Identify which cell holds the provided text, then report its [x, y] central coordinate. 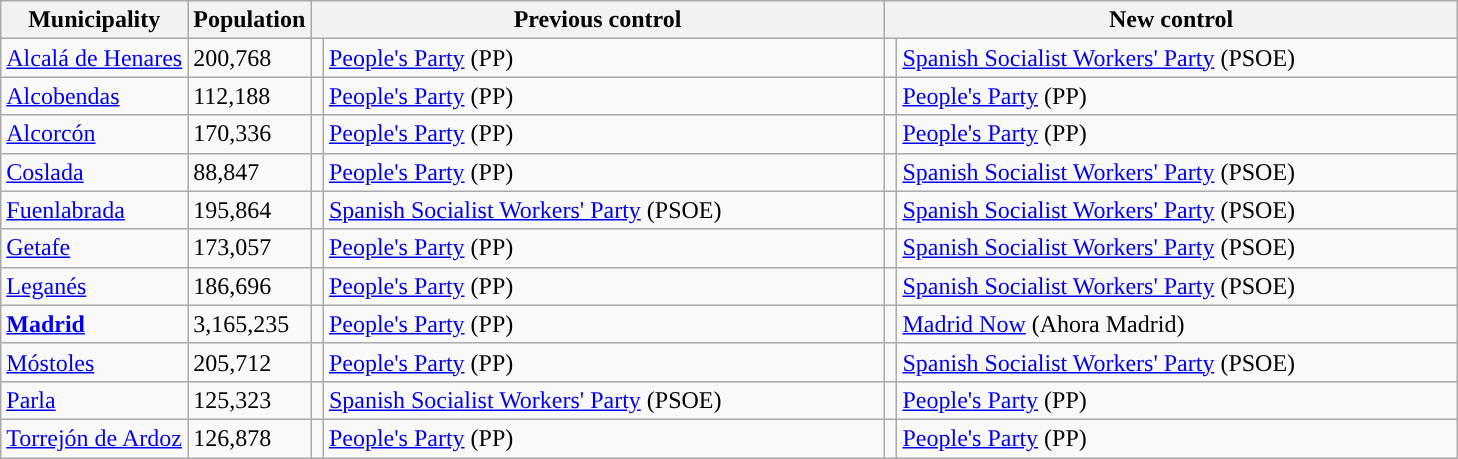
205,712 [250, 362]
Madrid Now (Ahora Madrid) [1178, 324]
Municipality [94, 20]
Alcalá de Henares [94, 58]
Population [250, 20]
200,768 [250, 58]
125,323 [250, 400]
170,336 [250, 134]
Madrid [94, 324]
Torrejón de Ardoz [94, 438]
Alcobendas [94, 96]
3,165,235 [250, 324]
Móstoles [94, 362]
Coslada [94, 172]
173,057 [250, 248]
Fuenlabrada [94, 210]
88,847 [250, 172]
Getafe [94, 248]
Leganés [94, 286]
126,878 [250, 438]
195,864 [250, 210]
112,188 [250, 96]
186,696 [250, 286]
New control [1171, 20]
Parla [94, 400]
Previous control [598, 20]
Alcorcón [94, 134]
